For the text-containing cell, return its midpoint in (X, Y) coordinate format. 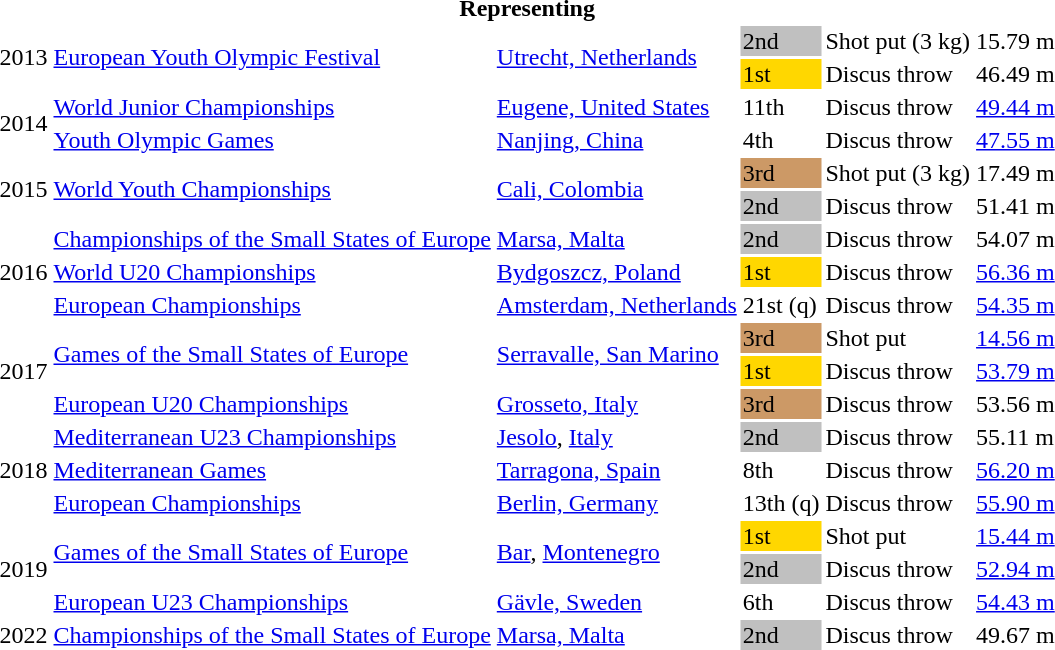
Amsterdam, Netherlands (616, 305)
11th (781, 107)
European Youth Olympic Festival (272, 58)
8th (781, 470)
Tarragona, Spain (616, 470)
Bar, Montenegro (616, 552)
Jesolo, Italy (616, 437)
Serravalle, San Marino (616, 354)
Youth Olympic Games (272, 140)
Grosseto, Italy (616, 404)
World Youth Championships (272, 190)
Gävle, Sweden (616, 602)
6th (781, 602)
Nanjing, China (616, 140)
13th (q) (781, 503)
Cali, Colombia (616, 190)
Eugene, United States (616, 107)
21st (q) (781, 305)
World Junior Championships (272, 107)
World U20 Championships (272, 272)
European U23 Championships (272, 602)
Utrecht, Netherlands (616, 58)
Berlin, Germany (616, 503)
Mediterranean Games (272, 470)
Bydgoszcz, Poland (616, 272)
European U20 Championships (272, 404)
4th (781, 140)
Mediterranean U23 Championships (272, 437)
